Identify which cell holds the provided text, then report its [x, y] central coordinate. 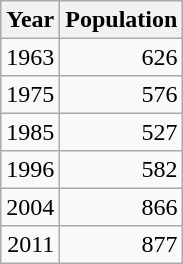
1985 [30, 132]
866 [122, 206]
877 [122, 244]
1963 [30, 56]
582 [122, 170]
1996 [30, 170]
Year [30, 20]
Population [122, 20]
2004 [30, 206]
576 [122, 94]
1975 [30, 94]
527 [122, 132]
2011 [30, 244]
626 [122, 56]
